For the text-containing cell, return its midpoint in [x, y] coordinate format. 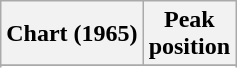
Chart (1965) [72, 34]
Peak position [189, 34]
